Scan for the cell matching the given text and deliver its [X, Y] coordinate at center. 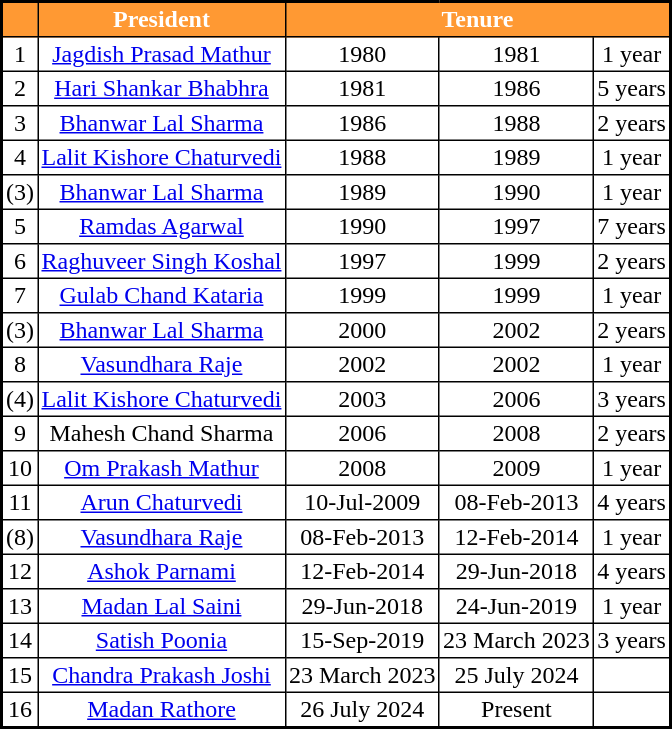
10-Jul-2009 [362, 502]
25 July 2024 [516, 675]
Jagdish Prasad Mathur [162, 54]
President [162, 20]
16 [20, 710]
13 [20, 606]
15 [20, 675]
Madan Rathore [162, 710]
2 [20, 88]
Chandra Prakash Joshi [162, 675]
Madan Lal Saini [162, 606]
Arun Chaturvedi [162, 502]
2009 [516, 468]
5 years [632, 88]
2003 [362, 399]
26 July 2024 [362, 710]
10 [20, 468]
6 [20, 261]
1 [20, 54]
15-Sep-2019 [362, 640]
(8) [20, 537]
Om Prakash Mathur [162, 468]
Present [516, 710]
1980 [362, 54]
12 [20, 571]
Hari Shankar Bhabhra [162, 88]
Raghuveer Singh Koshal [162, 261]
(4) [20, 399]
Ashok Parnami [162, 571]
Mahesh Chand Sharma [162, 433]
24-Jun-2019 [516, 606]
Tenure [478, 20]
3 [20, 123]
9 [20, 433]
11 [20, 502]
7 years [632, 226]
8 [20, 364]
4 [20, 157]
Ramdas Agarwal [162, 226]
14 [20, 640]
2000 [362, 330]
Gulab Chand Kataria [162, 295]
Satish Poonia [162, 640]
7 [20, 295]
5 [20, 226]
